Pinpoint the cell where the given text exists, returning its (X, Y) midpoint coordinate. 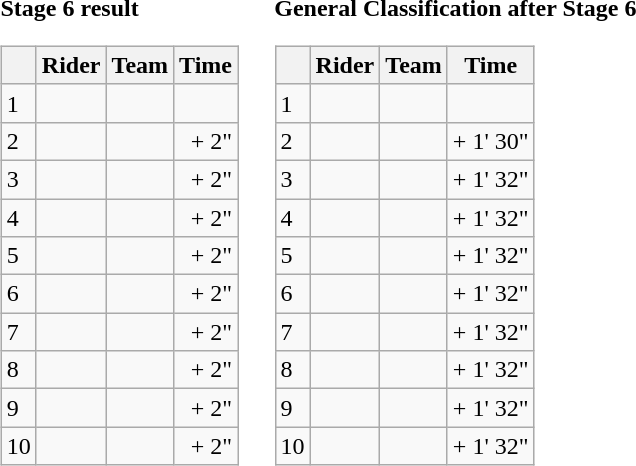
+ 1' 30" (490, 141)
